Determine the (x, y) coordinate at the center of the cell enclosing the given text.  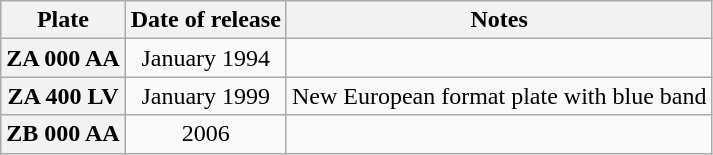
January 1994 (206, 58)
January 1999 (206, 96)
ZA 400 LV (63, 96)
ZA 000 AA (63, 58)
Plate (63, 20)
New European format plate with blue band (499, 96)
ZB 000 AA (63, 134)
Date of release (206, 20)
2006 (206, 134)
Notes (499, 20)
